Output the [X, Y] coordinate of the center of the cell containing the given text.  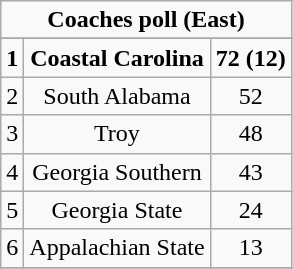
5 [12, 210]
72 (12) [250, 58]
Coastal Carolina [117, 58]
1 [12, 58]
South Alabama [117, 96]
Coaches poll (East) [146, 20]
4 [12, 172]
24 [250, 210]
52 [250, 96]
Georgia Southern [117, 172]
3 [12, 134]
43 [250, 172]
Appalachian State [117, 248]
48 [250, 134]
Troy [117, 134]
13 [250, 248]
6 [12, 248]
Georgia State [117, 210]
2 [12, 96]
